Extract the [X, Y] coordinate from the center of the cell holding the provided text.  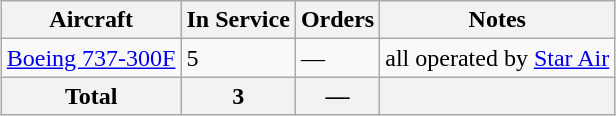
Aircraft [91, 20]
Orders [337, 20]
Total [91, 96]
Notes [498, 20]
In Service [238, 20]
all operated by Star Air [498, 58]
3 [238, 96]
Boeing 737-300F [91, 58]
5 [238, 58]
